Capture the cell that displays the provided text and extract its [x, y] central coordinate. 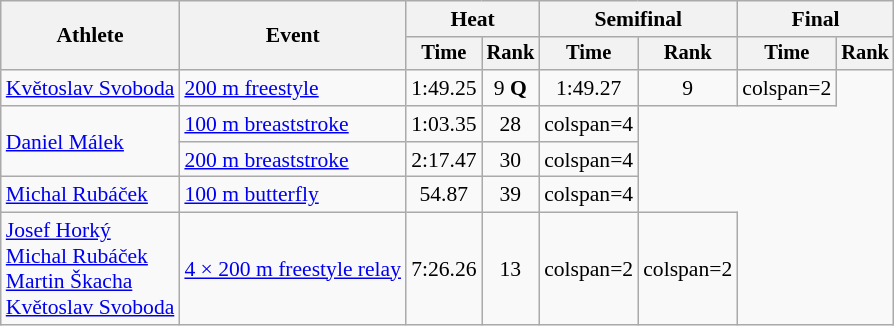
30 [511, 160]
Daniel Málek [90, 142]
Final [816, 19]
9 Q [511, 88]
9 [688, 88]
54.87 [444, 195]
100 m breaststroke [292, 124]
200 m breaststroke [292, 160]
Josef HorkýMichal RubáčekMartin ŠkachaKvětoslav Svoboda [90, 269]
Květoslav Svoboda [90, 88]
13 [511, 269]
1:03.35 [444, 124]
2:17.47 [444, 160]
Athlete [90, 36]
28 [511, 124]
Michal Rubáček [90, 195]
Semifinal [638, 19]
1:49.25 [444, 88]
4 × 200 m freestyle relay [292, 269]
1:49.27 [588, 88]
Event [292, 36]
200 m freestyle [292, 88]
39 [511, 195]
Heat [472, 19]
100 m butterfly [292, 195]
7:26.26 [444, 269]
